Return the (X, Y) coordinate for the center point of the cell that contains the specified text.  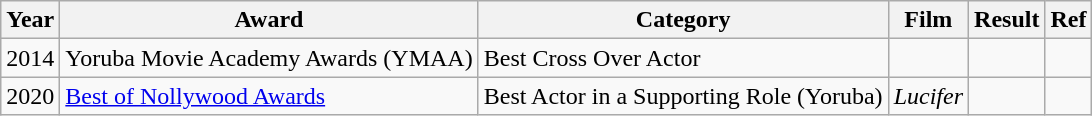
Best Cross Over Actor (683, 58)
2014 (30, 58)
Best of Nollywood Awards (269, 96)
Best Actor in a Supporting Role (Yoruba) (683, 96)
Result (1007, 20)
Lucifer (928, 96)
Year (30, 20)
Yoruba Movie Academy Awards (YMAA) (269, 58)
Category (683, 20)
Film (928, 20)
Ref (1068, 20)
2020 (30, 96)
Award (269, 20)
